Capture the cell that displays the provided text and extract its (X, Y) central coordinate. 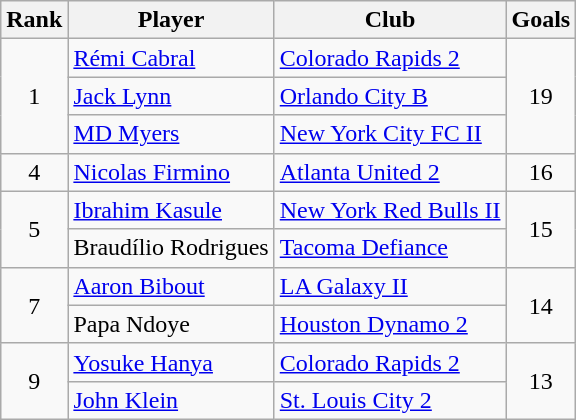
New York Red Bulls II (390, 210)
Goals (541, 20)
Tacoma Defiance (390, 248)
Rémi Cabral (171, 58)
19 (541, 96)
Rank (34, 20)
13 (541, 381)
Aaron Bibout (171, 286)
Jack Lynn (171, 96)
4 (34, 172)
St. Louis City 2 (390, 400)
15 (541, 229)
Nicolas Firmino (171, 172)
MD Myers (171, 134)
9 (34, 381)
Papa Ndoye (171, 324)
Ibrahim Kasule (171, 210)
LA Galaxy II (390, 286)
7 (34, 305)
1 (34, 96)
Atlanta United 2 (390, 172)
Braudílio Rodrigues (171, 248)
Yosuke Hanya (171, 362)
14 (541, 305)
Club (390, 20)
New York City FC II (390, 134)
John Klein (171, 400)
16 (541, 172)
5 (34, 229)
Houston Dynamo 2 (390, 324)
Player (171, 20)
Orlando City B (390, 96)
